Extract the (x, y) coordinate from the center of the cell holding the provided text.  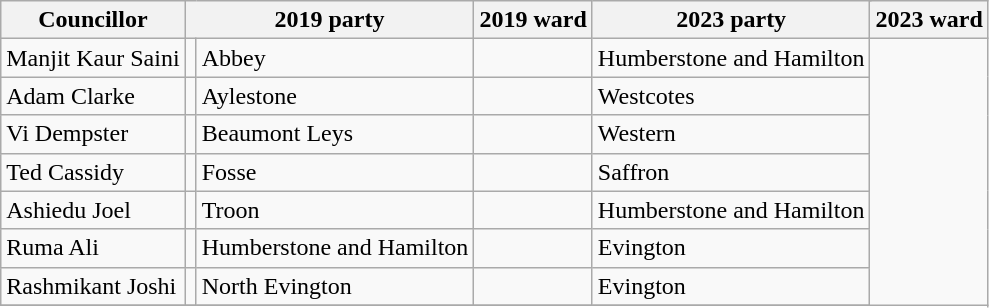
Aylestone (335, 96)
Abbey (335, 58)
Saffron (731, 172)
Western (731, 134)
2023 party (731, 20)
Ruma Ali (93, 248)
Ted Cassidy (93, 172)
2019 party (330, 20)
Adam Clarke (93, 96)
Fosse (335, 172)
Councillor (93, 20)
Ashiedu Joel (93, 210)
Manjit Kaur Saini (93, 58)
Troon (335, 210)
2023 ward (929, 20)
Beaumont Leys (335, 134)
North Evington (335, 286)
Westcotes (731, 96)
2019 ward (533, 20)
Rashmikant Joshi (93, 286)
Vi Dempster (93, 134)
